Extract the [x, y] coordinate from the center of the cell holding the provided text.  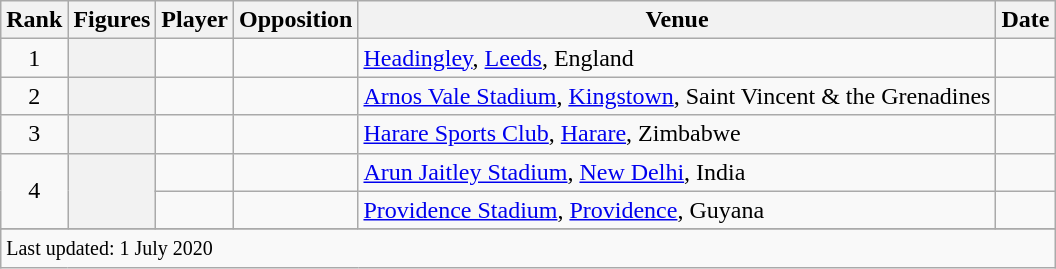
Venue [677, 20]
Headingley, Leeds, England [677, 58]
3 [34, 134]
Date [1026, 20]
Providence Stadium, Providence, Guyana [677, 210]
Rank [34, 20]
Arun Jaitley Stadium, New Delhi, India [677, 172]
2 [34, 96]
4 [34, 191]
1 [34, 58]
Last updated: 1 July 2020 [528, 248]
Harare Sports Club, Harare, Zimbabwe [677, 134]
Player [195, 20]
Opposition [296, 20]
Figures [112, 20]
Arnos Vale Stadium, Kingstown, Saint Vincent & the Grenadines [677, 96]
